For the text-containing cell, return its midpoint in [X, Y] coordinate format. 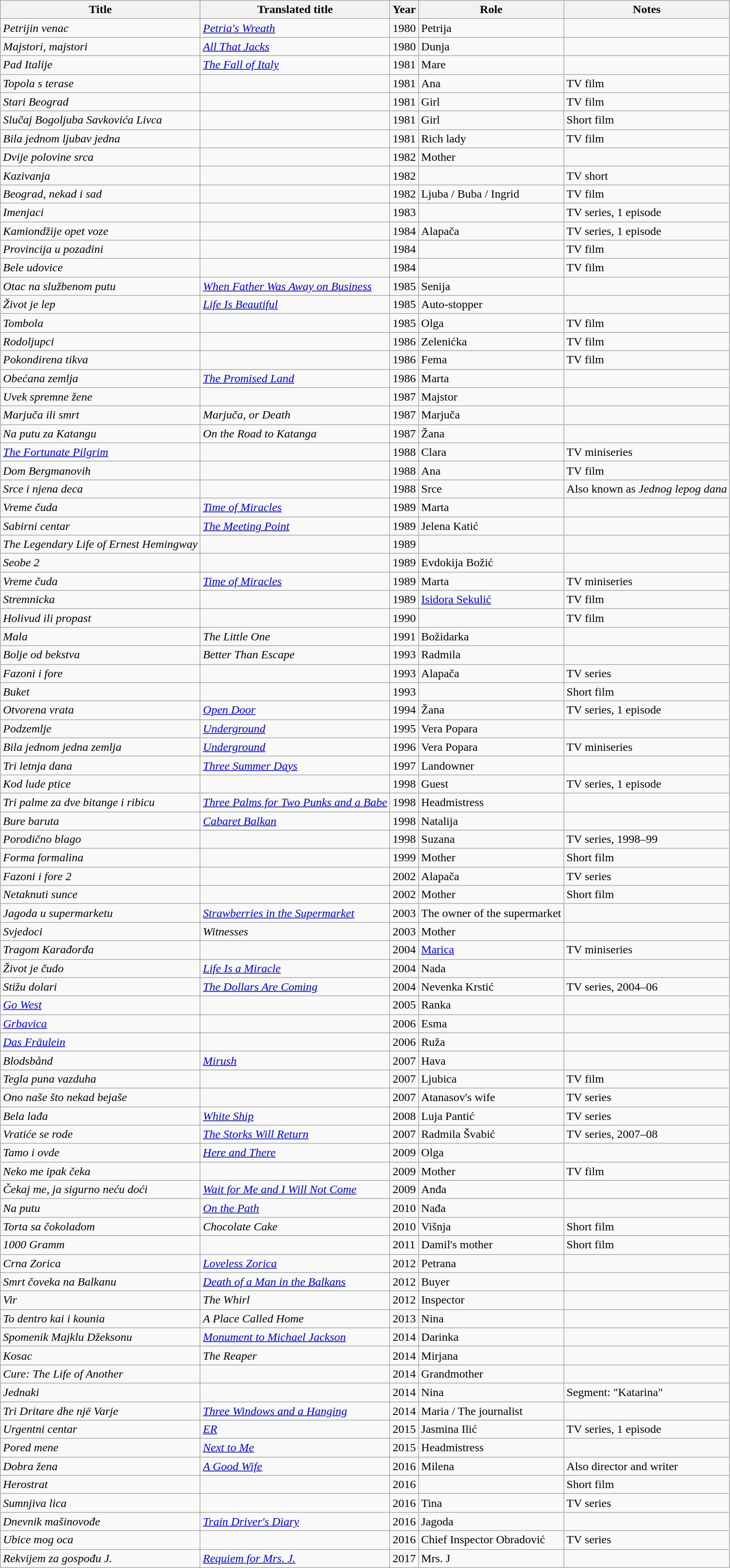
Otvorena vrata [101, 710]
Majstor [491, 397]
Hava [491, 1060]
1997 [404, 765]
Tamo i ovde [101, 1153]
Year [404, 10]
Three Summer Days [295, 765]
Uvek spremne žene [101, 397]
Esma [491, 1024]
Vir [101, 1300]
Clara [491, 452]
Requiem for Mrs. J. [295, 1558]
Maria / The journalist [491, 1411]
Porodično blago [101, 839]
Tegla puna vazduha [101, 1079]
Vratiće se rode [101, 1134]
Pokondirena tikva [101, 360]
Milena [491, 1466]
Jelena Katić [491, 526]
Srce i njena deca [101, 489]
Netaknuti sunce [101, 895]
Petrana [491, 1263]
Darinka [491, 1337]
Marjuča, or Death [295, 415]
Seobe 2 [101, 563]
1991 [404, 637]
Marjuča ili smrt [101, 415]
Život je čudo [101, 968]
Anđa [491, 1190]
Forma formalina [101, 858]
The Storks Will Return [295, 1134]
Dom Bergmanovih [101, 470]
Crna Zorica [101, 1263]
Fazoni i fore 2 [101, 876]
Luja Pantić [491, 1116]
Topola s terase [101, 83]
A Place Called Home [295, 1319]
Svjedoci [101, 931]
Ruža [491, 1042]
Better Than Escape [295, 655]
Ono naše što nekad bejaše [101, 1097]
Božidarka [491, 637]
Three Windows and a Hanging [295, 1411]
On the Road to Katanga [295, 434]
Torta sa čokoladom [101, 1226]
Damil's mother [491, 1245]
Rekvijem za gospođu J. [101, 1558]
Dnevnik mašinovođe [101, 1521]
Strawberries in the Supermarket [295, 913]
TV series, 1998–99 [647, 839]
The owner of the supermarket [491, 913]
Jagoda u supermarketu [101, 913]
Tina [491, 1503]
Mare [491, 65]
Mala [101, 637]
Marjuča [491, 415]
Three Palms for Two Punks and a Babe [295, 802]
Bele udovice [101, 268]
Buket [101, 692]
Auto-stopper [491, 305]
Role [491, 10]
Neko me ipak čeka [101, 1171]
When Father Was Away on Business [295, 286]
TV series, 2004–06 [647, 987]
Monument to Michael Jackson [295, 1337]
Herostrat [101, 1485]
Marica [491, 950]
Here and There [295, 1153]
Nada [491, 968]
Ranka [491, 1005]
Also known as Jednog lepog dana [647, 489]
Life Is Beautiful [295, 305]
Bolje od bekstva [101, 655]
Petrijin venac [101, 28]
2008 [404, 1116]
Suzana [491, 839]
Life Is a Miracle [295, 968]
2013 [404, 1319]
Srce [491, 489]
To dentro kai i kounia [101, 1319]
Tri letnja dana [101, 765]
Imenjaci [101, 212]
Ljubica [491, 1079]
Zelenićka [491, 342]
The Fortunate Pilgrim [101, 452]
Sabirni centar [101, 526]
1983 [404, 212]
Pad Italije [101, 65]
Evdokija Božić [491, 563]
Grbavica [101, 1024]
Death of a Man in the Balkans [295, 1282]
The Little One [295, 637]
The Dollars Are Coming [295, 987]
Stižu dolari [101, 987]
Spomenik Majklu Džeksonu [101, 1337]
Nevenka Krstić [491, 987]
Nađa [491, 1208]
Inspector [491, 1300]
Kamiondžije opet voze [101, 231]
Bila jednom ljubav jedna [101, 139]
Cure: The Life of Another [101, 1374]
Also director and writer [647, 1466]
Tragom Karađorđa [101, 950]
Mirush [295, 1060]
Na putu za Katangu [101, 434]
Dobra žena [101, 1466]
Buyer [491, 1282]
Next to Me [295, 1448]
ER [295, 1429]
Radmila Švabić [491, 1134]
Open Door [295, 710]
Pored mene [101, 1448]
The Reaper [295, 1355]
Ljuba / Buba / Ingrid [491, 194]
Tri palme za dve bitange i ribicu [101, 802]
Kosac [101, 1355]
Jasmina Ilić [491, 1429]
1999 [404, 858]
Bela lađa [101, 1116]
Slučaj Bogoljuba Savkovića Livca [101, 120]
Bila jednom jedna zemlja [101, 747]
Provincija u pozadini [101, 249]
Radmila [491, 655]
Chief Inspector Obradović [491, 1540]
Tri Dritare dhe një Varje [101, 1411]
2011 [404, 1245]
Cabaret Balkan [295, 821]
Mrs. J [491, 1558]
On the Path [295, 1208]
1996 [404, 747]
The Promised Land [295, 378]
Fema [491, 360]
Jednaki [101, 1392]
Holivud ili propast [101, 618]
Stari Beograd [101, 102]
Život je lep [101, 305]
2017 [404, 1558]
Chocolate Cake [295, 1226]
Wait for Me and I Will Not Come [295, 1190]
Dvije polovine srca [101, 157]
Jagoda [491, 1521]
Title [101, 10]
Grandmother [491, 1374]
White Ship [295, 1116]
Train Driver's Diary [295, 1521]
Loveless Zorica [295, 1263]
Bure baruta [101, 821]
The Meeting Point [295, 526]
Witnesses [295, 931]
Ubice mog oca [101, 1540]
Beograd, nekad i sad [101, 194]
Kazivanja [101, 175]
TV series, 2007–08 [647, 1134]
Guest [491, 784]
Urgentni centar [101, 1429]
1994 [404, 710]
Kod lude ptice [101, 784]
Na putu [101, 1208]
Das Fräulein [101, 1042]
1990 [404, 618]
The Legendary Life of Ernest Hemingway [101, 544]
Rich lady [491, 139]
Notes [647, 10]
TV short [647, 175]
Segment: "Katarina" [647, 1392]
Višnja [491, 1226]
Stremnicka [101, 600]
Senija [491, 286]
The Whirl [295, 1300]
Translated title [295, 10]
Majstori, majstori [101, 47]
Petria's Wreath [295, 28]
Obećana zemlja [101, 378]
Otac na službenom putu [101, 286]
The Fall of Italy [295, 65]
Rodoljupci [101, 342]
Isidora Sekulić [491, 600]
Petrija [491, 28]
Podzemlje [101, 729]
All That Jacks [295, 47]
Sumnjiva lica [101, 1503]
Čekaj me, ja sigurno neću doći [101, 1190]
Fazoni i fore [101, 673]
Smrt čoveka na Balkanu [101, 1282]
Go West [101, 1005]
2005 [404, 1005]
Blodsbånd [101, 1060]
Landowner [491, 765]
Atanasov's wife [491, 1097]
Natalija [491, 821]
Mirjana [491, 1355]
A Good Wife [295, 1466]
Dunja [491, 47]
1000 Gramm [101, 1245]
Tombola [101, 323]
1995 [404, 729]
